Search for the cell housing the specified text and yield its (X, Y) center coordinate. 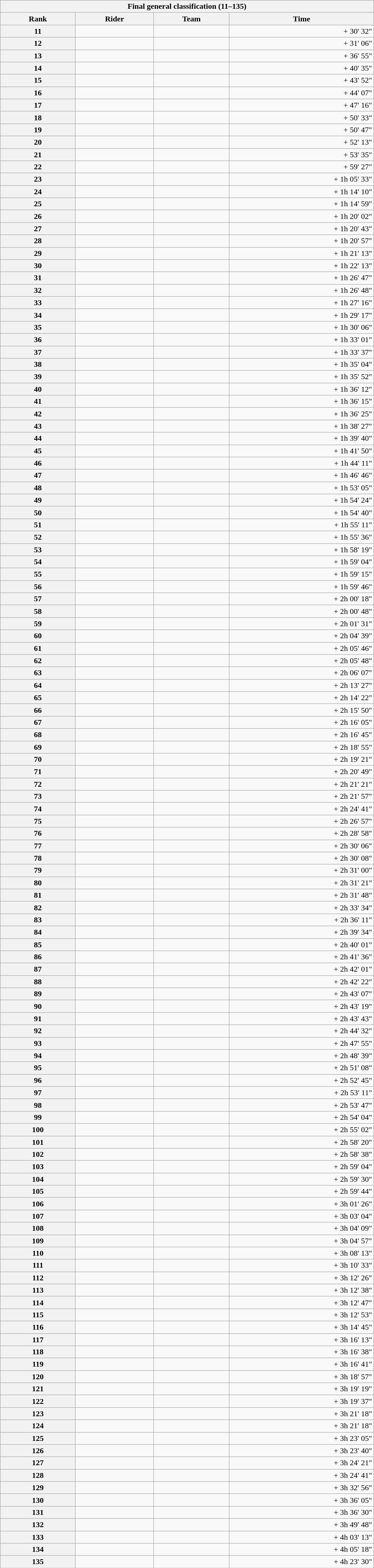
+ 2h 05' 48" (301, 661)
+ 2h 16' 45" (301, 735)
+ 1h 54' 40" (301, 512)
+ 1h 59' 15" (301, 574)
+ 1h 35' 04" (301, 365)
+ 1h 14' 10" (301, 192)
92 (38, 1031)
74 (38, 809)
+ 2h 21' 21" (301, 784)
113 (38, 1290)
Time (301, 19)
106 (38, 1204)
+ 1h 55' 11" (301, 525)
+ 2h 01' 31" (301, 624)
107 (38, 1216)
125 (38, 1438)
54 (38, 562)
+ 53' 35" (301, 155)
+ 1h 20' 43" (301, 229)
+ 1h 39' 40" (301, 438)
+ 2h 21' 57" (301, 796)
+ 1h 26' 47" (301, 278)
26 (38, 216)
88 (38, 982)
+ 2h 26' 57" (301, 821)
68 (38, 735)
110 (38, 1253)
122 (38, 1401)
+ 31' 06" (301, 43)
+ 2h 00' 18" (301, 599)
+ 2h 59' 04" (301, 1167)
71 (38, 772)
20 (38, 142)
+ 2h 43' 07" (301, 994)
117 (38, 1340)
+ 2h 53' 11" (301, 1093)
+ 2h 15' 50" (301, 710)
22 (38, 167)
70 (38, 760)
+ 2h 14' 22" (301, 698)
44 (38, 438)
100 (38, 1130)
131 (38, 1512)
76 (38, 833)
+ 3h 49' 48" (301, 1525)
53 (38, 550)
80 (38, 883)
+ 2h 05' 46" (301, 648)
+ 2h 13' 27" (301, 685)
+ 3h 18' 57" (301, 1377)
98 (38, 1105)
42 (38, 414)
128 (38, 1475)
102 (38, 1155)
11 (38, 31)
75 (38, 821)
66 (38, 710)
+ 2h 30' 08" (301, 858)
29 (38, 253)
81 (38, 895)
56 (38, 587)
+ 1h 53' 05" (301, 488)
+ 2h 59' 44" (301, 1191)
+ 2h 58' 38" (301, 1155)
36 (38, 340)
123 (38, 1414)
+ 50' 33" (301, 117)
+ 3h 23' 40" (301, 1451)
+ 2h 44' 32" (301, 1031)
67 (38, 722)
17 (38, 105)
+ 50' 47" (301, 130)
+ 2h 04' 39" (301, 636)
60 (38, 636)
+ 1h 21' 13" (301, 253)
+ 30' 32" (301, 31)
+ 1h 59' 46" (301, 587)
+ 3h 14' 45" (301, 1327)
+ 4h 05' 18" (301, 1550)
+ 2h 28' 58" (301, 833)
+ 3h 16' 38" (301, 1352)
+ 2h 48' 39" (301, 1056)
+ 2h 53' 47" (301, 1105)
+ 2h 31' 48" (301, 895)
+ 3h 04' 09" (301, 1228)
40 (38, 389)
115 (38, 1315)
+ 1h 35' 52" (301, 377)
57 (38, 599)
+ 2h 31' 00" (301, 870)
+ 1h 20' 57" (301, 241)
130 (38, 1500)
129 (38, 1488)
+ 2h 30' 06" (301, 846)
72 (38, 784)
+ 1h 22' 13" (301, 266)
+ 1h 36' 15" (301, 401)
+ 2h 55' 02" (301, 1130)
+ 2h 18' 55" (301, 747)
104 (38, 1179)
Team (192, 19)
+ 52' 13" (301, 142)
85 (38, 945)
+ 1h 33' 37" (301, 352)
95 (38, 1068)
89 (38, 994)
+ 2h 06' 07" (301, 673)
+ 47' 16" (301, 105)
116 (38, 1327)
+ 1h 38' 27" (301, 426)
+ 3h 16' 13" (301, 1340)
119 (38, 1364)
86 (38, 957)
135 (38, 1562)
+ 1h 59' 04" (301, 562)
133 (38, 1537)
+ 1h 41' 50" (301, 451)
46 (38, 463)
78 (38, 858)
+ 1h 55' 36" (301, 537)
21 (38, 155)
+ 1h 30' 06" (301, 327)
99 (38, 1117)
+ 3h 32' 56" (301, 1488)
49 (38, 500)
83 (38, 920)
+ 3h 24' 41" (301, 1475)
114 (38, 1302)
48 (38, 488)
84 (38, 932)
59 (38, 624)
109 (38, 1241)
+ 3h 04' 57" (301, 1241)
+ 36' 55" (301, 56)
+ 1h 36' 25" (301, 414)
+ 2h 00' 48" (301, 611)
112 (38, 1278)
34 (38, 315)
+ 2h 43' 43" (301, 1019)
23 (38, 179)
132 (38, 1525)
61 (38, 648)
+ 1h 44' 11" (301, 463)
47 (38, 475)
105 (38, 1191)
45 (38, 451)
+ 3h 24' 21" (301, 1463)
+ 3h 01' 26" (301, 1204)
+ 2h 47' 55" (301, 1043)
38 (38, 365)
Final general classification (11–135) (187, 6)
31 (38, 278)
19 (38, 130)
+ 1h 54' 24" (301, 500)
+ 2h 58' 20" (301, 1142)
73 (38, 796)
+ 4h 03' 13" (301, 1537)
+ 59' 27" (301, 167)
+ 1h 26' 48" (301, 290)
18 (38, 117)
+ 2h 20' 49" (301, 772)
+ 3h 03' 04" (301, 1216)
+ 2h 59' 30" (301, 1179)
+ 3h 19' 37" (301, 1401)
124 (38, 1426)
+ 3h 12' 47" (301, 1302)
55 (38, 574)
+ 2h 19' 21" (301, 760)
32 (38, 290)
+ 1h 33' 01" (301, 340)
50 (38, 512)
+ 1h 20' 02" (301, 216)
52 (38, 537)
28 (38, 241)
+ 1h 29' 17" (301, 315)
37 (38, 352)
39 (38, 377)
103 (38, 1167)
79 (38, 870)
+ 3h 12' 26" (301, 1278)
43 (38, 426)
101 (38, 1142)
118 (38, 1352)
12 (38, 43)
94 (38, 1056)
14 (38, 68)
+ 2h 51' 08" (301, 1068)
+ 2h 43' 19" (301, 1006)
+ 3h 36' 05" (301, 1500)
+ 3h 10' 33" (301, 1265)
97 (38, 1093)
+ 2h 39' 34" (301, 932)
Rank (38, 19)
96 (38, 1080)
64 (38, 685)
+ 3h 23' 05" (301, 1438)
108 (38, 1228)
+ 1h 27' 16" (301, 303)
41 (38, 401)
+ 43' 52" (301, 80)
51 (38, 525)
121 (38, 1389)
13 (38, 56)
+ 3h 36' 30" (301, 1512)
15 (38, 80)
120 (38, 1377)
+ 40' 35" (301, 68)
+ 2h 40' 01" (301, 945)
+ 2h 54' 04" (301, 1117)
+ 1h 14' 59" (301, 204)
+ 1h 05' 33" (301, 179)
+ 2h 33' 34" (301, 907)
24 (38, 192)
77 (38, 846)
+ 44' 07" (301, 93)
111 (38, 1265)
+ 3h 12' 38" (301, 1290)
90 (38, 1006)
+ 2h 41' 36" (301, 957)
+ 2h 52' 45" (301, 1080)
134 (38, 1550)
Rider (114, 19)
+ 3h 08' 13" (301, 1253)
+ 2h 24' 41" (301, 809)
63 (38, 673)
+ 2h 16' 05" (301, 722)
65 (38, 698)
58 (38, 611)
82 (38, 907)
30 (38, 266)
+ 3h 16' 41" (301, 1364)
+ 2h 42' 01" (301, 969)
+ 1h 58' 19" (301, 550)
126 (38, 1451)
91 (38, 1019)
25 (38, 204)
+ 3h 19' 19" (301, 1389)
+ 4h 23' 30" (301, 1562)
+ 2h 42' 22" (301, 982)
+ 1h 46' 46" (301, 475)
127 (38, 1463)
+ 2h 36' 11" (301, 920)
35 (38, 327)
69 (38, 747)
87 (38, 969)
+ 2h 31' 21" (301, 883)
33 (38, 303)
+ 1h 36' 12" (301, 389)
27 (38, 229)
+ 3h 12' 53" (301, 1315)
62 (38, 661)
93 (38, 1043)
16 (38, 93)
